Determine the [x, y] coordinate at the center of the cell enclosing the given text.  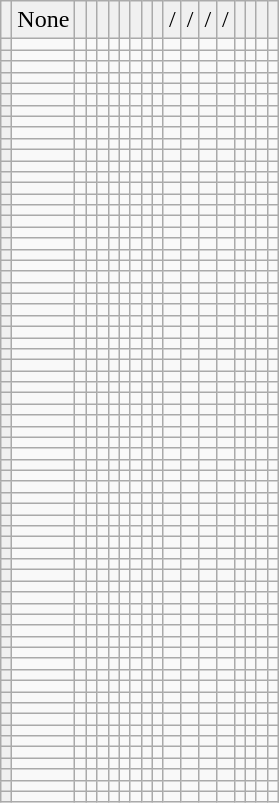
None [44, 20]
